Return the (X, Y) coordinate for the center point of the cell that contains the specified text.  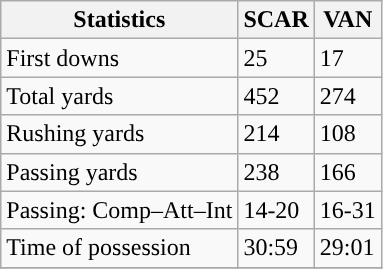
452 (276, 96)
166 (348, 172)
First downs (120, 58)
Passing yards (120, 172)
108 (348, 134)
SCAR (276, 20)
17 (348, 58)
30:59 (276, 248)
14-20 (276, 210)
25 (276, 58)
274 (348, 96)
29:01 (348, 248)
16-31 (348, 210)
VAN (348, 20)
Rushing yards (120, 134)
Statistics (120, 20)
238 (276, 172)
Total yards (120, 96)
Passing: Comp–Att–Int (120, 210)
Time of possession (120, 248)
214 (276, 134)
